Output the (x, y) coordinate of the center of the cell containing the given text.  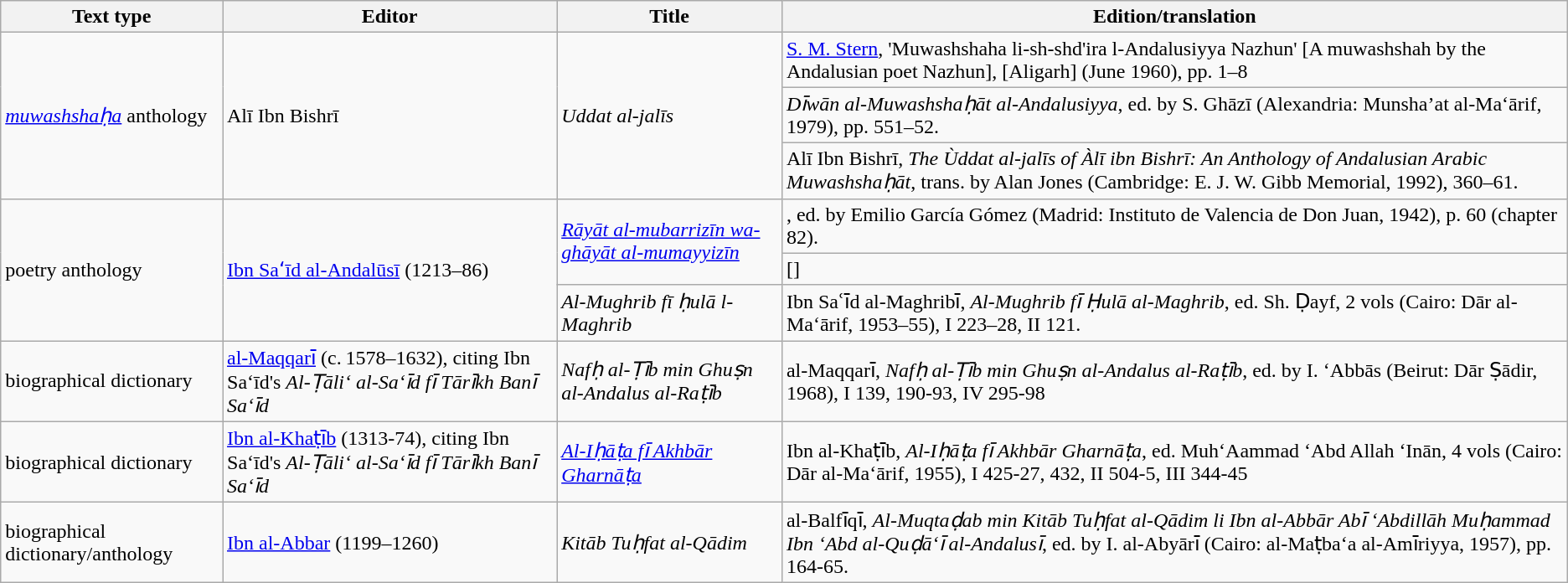
Nafḥ al-Ṭı̄b min Ghuṣn al-Andalus al-Raṭı̄b (670, 382)
Title (670, 17)
Ibn al-Khaṭı̄b (1313-74), citing Ibn Sa‘īd's Al-Ṭāli‘ al-Sa‘ı̄d fı̄ Tārı̄kh Banı̄ Sa‘ı̄d (390, 462)
S. M. Stern, 'Muwashshaha li-sh-shd'ira l-Andalusiyya Nazhun' [A muwashshah by the Andalusian poet Nazhun], [Aligarh] (June 1960), pp. 1–8 (1174, 60)
, ed. by Emilio García Gómez (Madrid: Instituto de Valencia de Don Juan, 1942), p. 60 (chapter 82). (1174, 226)
biographical dictionary/anthology (112, 543)
Al-Mughrib fī ḥulā l-Maghrib (670, 313)
Editor (390, 17)
poetry anthology (112, 270)
Ibn Saʿı̄d al-Maghribı̄, Al-Mughrib fı̄ Ḥulā al-Maghrib, ed. Sh. Ḍayf, 2 vols (Cairo: Dār al-Ma‘ārif, 1953–55), I 223–28, II 121. (1174, 313)
Ibn al-Abbar (1199–1260) (390, 543)
al-Maqqarı̄ (c. 1578–1632), citing Ibn Sa‘īd's Al-Ṭāli‘ al-Sa‘ı̄d fı̄ Tārı̄kh Banı̄ Sa‘ı̄d (390, 382)
[] (1174, 269)
Ibn Saʻīd al-Andalūsī (1213–86) (390, 270)
al-Maqqarı̄, Nafḥ al-Ṭı̄b min Ghuṣn al-Andalus al-Raṭı̄b, ed. by I. ‘Abbās (Beirut: Dār Ṣādir, 1968), I 139, 190-93, IV 295-98 (1174, 382)
Uddat al-jalīs (670, 116)
Dı̄wān al-Muwashshaḥāt al-Andalusiyya, ed. by S. Ghāzī (Alexandria: Munsha’at al-Ma‘ārif, 1979), pp. 551–52. (1174, 116)
Rāyāt al-mubarrizīn wa-ghāyāt al-mumayyizīn (670, 241)
Text type (112, 17)
Edition/translation (1174, 17)
Kitāb Tuḥfat al-Qādim (670, 543)
Alī Ibn Bishrī (390, 116)
muwashshaḥa anthology (112, 116)
Al-Iḥāṭa fı̄ Akhbār Gharnāṭa (670, 462)
